Detect which cell encompasses the target text, then output its [x, y] center coordinate. 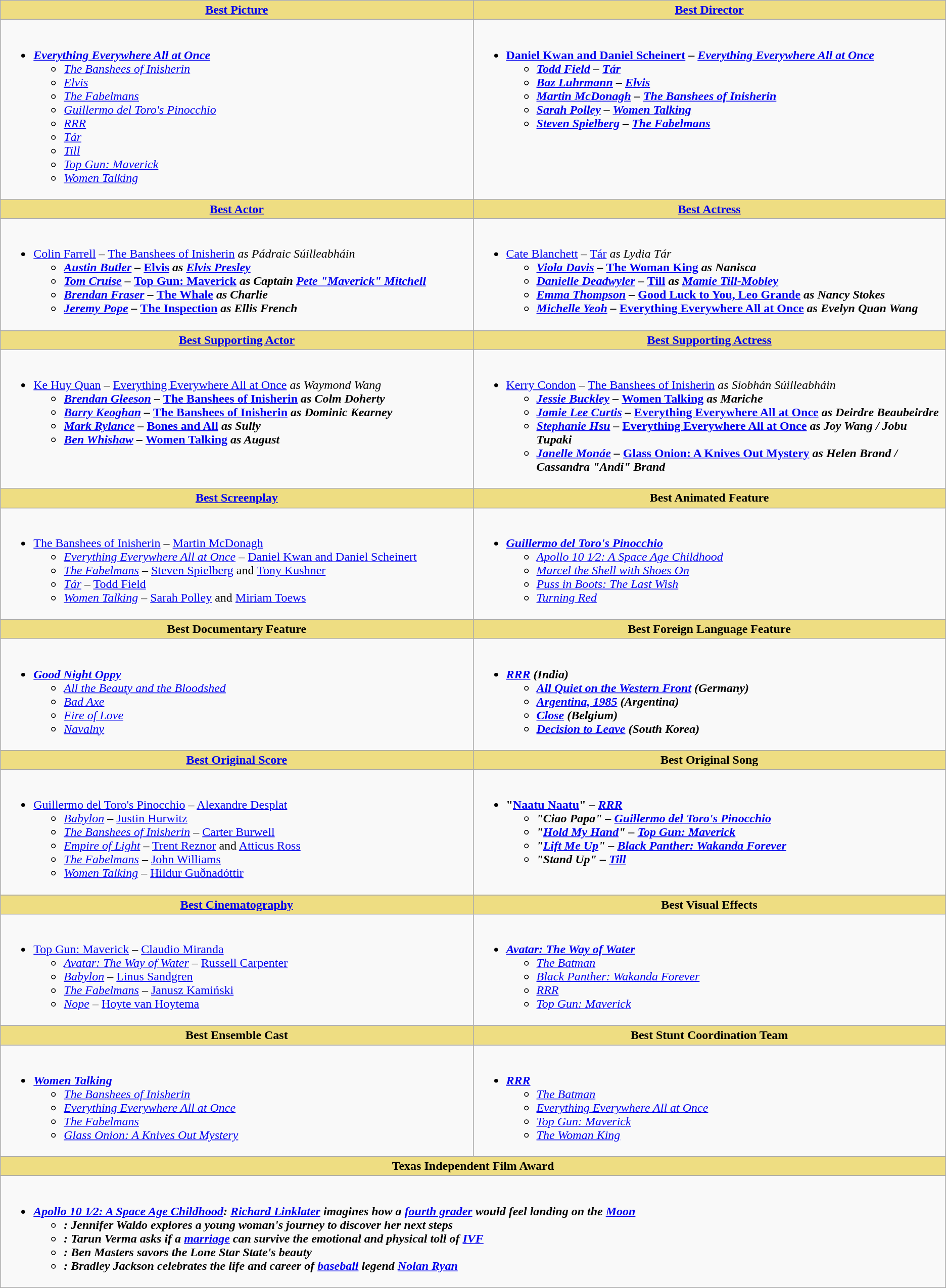
Best Actress [709, 209]
Texas Independent Film Award [473, 1166]
Best Cinematography [236, 905]
Best Stunt Coordination Team [709, 1035]
Best Original Song [709, 760]
Best Documentary Feature [236, 629]
Everything Everywhere All at OnceThe Banshees of InisherinElvisThe FabelmansGuillermo del Toro's PinocchioRRRTárTillTop Gun: MaverickWomen Talking [236, 110]
Women TalkingThe Banshees of InisherinEverything Everywhere All at OnceThe FabelmansGlass Onion: A Knives Out Mystery [236, 1101]
Avatar: The Way of WaterThe BatmanBlack Panther: Wakanda ForeverRRRTop Gun: Maverick [709, 970]
Best Picture [236, 10]
Best Visual Effects [709, 905]
Best Original Score [236, 760]
Best Animated Feature [709, 498]
Best Ensemble Cast [236, 1035]
Best Supporting Actress [709, 340]
RRR (India)All Quiet on the Western Front (Germany)Argentina, 1985 (Argentina)Close (Belgium)Decision to Leave (South Korea) [709, 694]
Good Night OppyAll the Beauty and the BloodshedBad AxeFire of LoveNavalny [236, 694]
RRRThe BatmanEverything Everywhere All at OnceTop Gun: MaverickThe Woman King [709, 1101]
Best Foreign Language Feature [709, 629]
Best Supporting Actor [236, 340]
Best Actor [236, 209]
Guillermo del Toro's PinocchioApollo 10 1⁄2: A Space Age ChildhoodMarcel the Shell with Shoes OnPuss in Boots: The Last WishTurning Red [709, 564]
Best Director [709, 10]
Best Screenplay [236, 498]
